Identify which cell holds the provided text, then report its [X, Y] central coordinate. 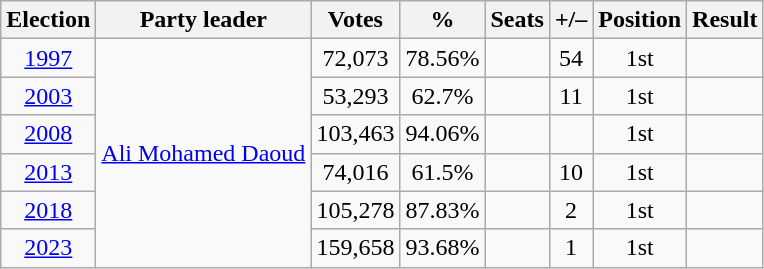
Ali Mohamed Daoud [204, 153]
2018 [48, 210]
2 [570, 210]
1997 [48, 58]
2023 [48, 248]
2013 [48, 172]
Votes [356, 20]
94.06% [442, 134]
2003 [48, 96]
61.5% [442, 172]
2008 [48, 134]
159,658 [356, 248]
72,073 [356, 58]
62.7% [442, 96]
11 [570, 96]
Election [48, 20]
93.68% [442, 248]
% [442, 20]
Result [725, 20]
+/– [570, 20]
105,278 [356, 210]
53,293 [356, 96]
Party leader [204, 20]
Position [640, 20]
78.56% [442, 58]
87.83% [442, 210]
1 [570, 248]
103,463 [356, 134]
10 [570, 172]
54 [570, 58]
Seats [517, 20]
74,016 [356, 172]
